Scan for the cell matching the given text and deliver its [X, Y] coordinate at center. 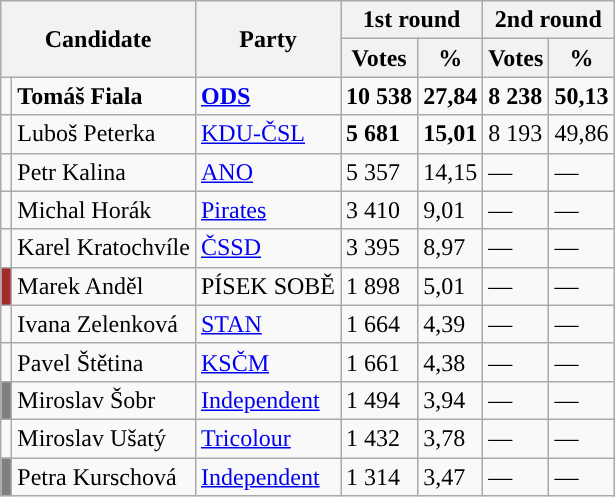
9,01 [450, 210]
ANO [268, 172]
ČSSD [268, 248]
27,84 [450, 96]
1 494 [380, 400]
Petr Kalina [104, 172]
8,97 [450, 248]
Tricolour [268, 438]
3,94 [450, 400]
1st round [412, 20]
8 238 [516, 96]
8 193 [516, 134]
Pavel Štětina [104, 362]
Miroslav Šobr [104, 400]
Marek Anděl [104, 286]
1 432 [380, 438]
Michal Horák [104, 210]
Petra Kurschová [104, 477]
5,01 [450, 286]
5 357 [380, 172]
5 681 [380, 134]
4,38 [450, 362]
49,86 [582, 134]
Ivana Zelenková [104, 324]
3,78 [450, 438]
KDU-ČSL [268, 134]
50,13 [582, 96]
14,15 [450, 172]
1 661 [380, 362]
KSČM [268, 362]
Candidate [98, 39]
3 410 [380, 210]
PÍSEK SOBĚ [268, 286]
3 395 [380, 248]
Miroslav Ušatý [104, 438]
4,39 [450, 324]
ODS [268, 96]
Pirates [268, 210]
STAN [268, 324]
Karel Kratochvíle [104, 248]
1 898 [380, 286]
10 538 [380, 96]
15,01 [450, 134]
1 314 [380, 477]
Luboš Peterka [104, 134]
1 664 [380, 324]
3,47 [450, 477]
Party [268, 39]
2nd round [548, 20]
Tomáš Fiala [104, 96]
